Find where the given text appears and provide that cell's center as [X, Y] coordinate. 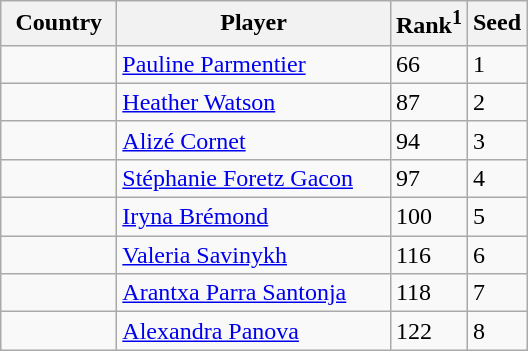
8 [496, 331]
66 [428, 64]
118 [428, 293]
Arantxa Parra Santonja [254, 293]
122 [428, 331]
Player [254, 24]
Rank1 [428, 24]
Valeria Savinykh [254, 255]
5 [496, 217]
6 [496, 255]
Alexandra Panova [254, 331]
Heather Watson [254, 102]
4 [496, 178]
3 [496, 140]
87 [428, 102]
94 [428, 140]
100 [428, 217]
2 [496, 102]
7 [496, 293]
Stéphanie Foretz Gacon [254, 178]
1 [496, 64]
Iryna Brémond [254, 217]
116 [428, 255]
Country [59, 24]
Seed [496, 24]
Alizé Cornet [254, 140]
97 [428, 178]
Pauline Parmentier [254, 64]
